Output the [X, Y] coordinate of the center of the cell containing the given text.  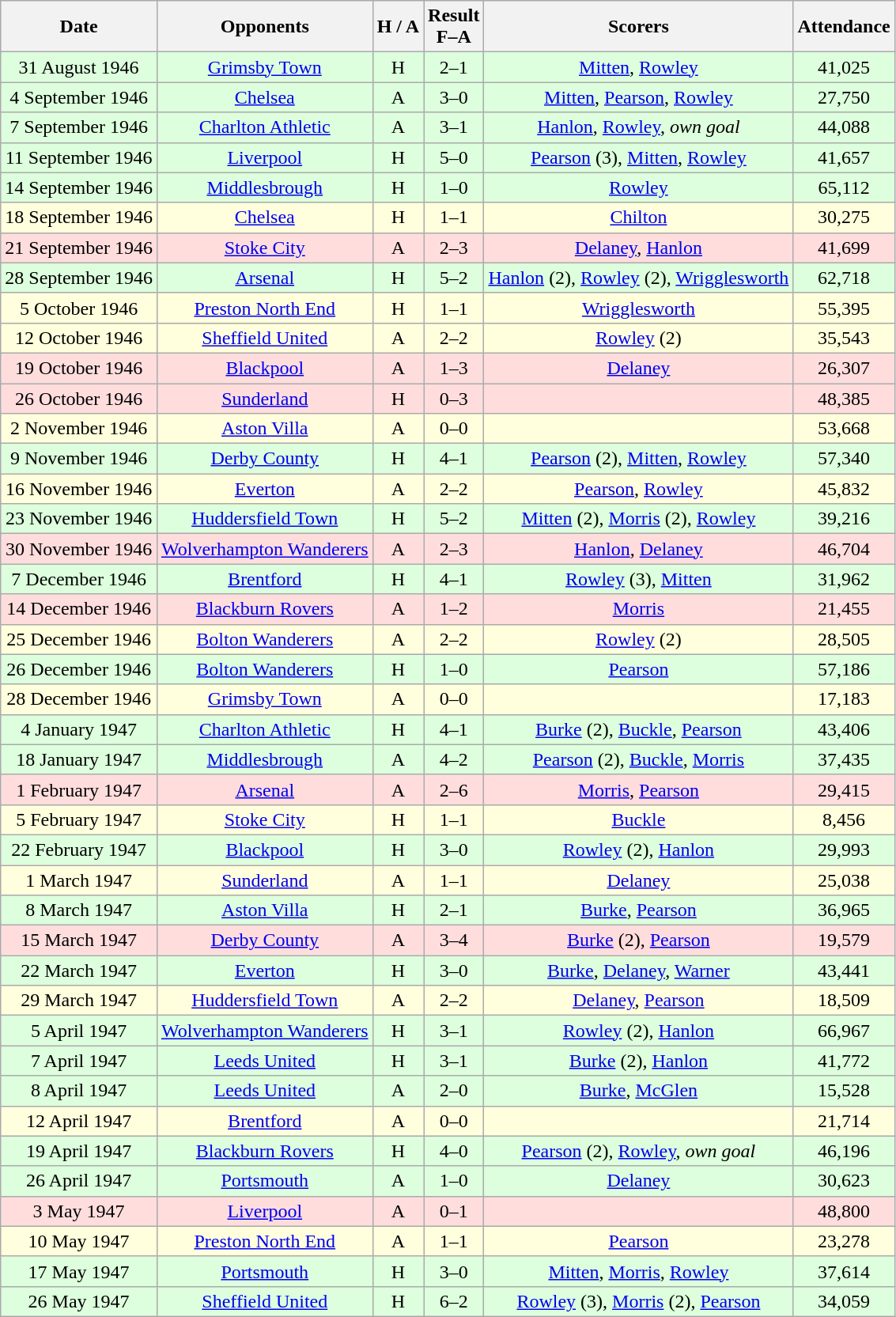
18 September 1946 [79, 218]
Burke, Delaney, Warner [639, 971]
Morris [639, 609]
19,579 [844, 940]
41,772 [844, 1061]
9 November 1946 [79, 459]
26 May 1947 [79, 1301]
41,699 [844, 248]
Pearson, Rowley [639, 489]
H / A [398, 27]
23 November 1946 [79, 519]
66,967 [844, 1031]
30,623 [844, 1181]
5 February 1947 [79, 819]
0–1 [454, 1211]
19 October 1946 [79, 368]
57,186 [844, 669]
Rowley [639, 187]
11 September 1946 [79, 157]
41,025 [844, 67]
18 January 1947 [79, 759]
4–0 [454, 1151]
17,183 [844, 699]
1–2 [454, 609]
21,714 [844, 1121]
34,059 [844, 1301]
ResultF–A [454, 27]
57,340 [844, 459]
8 April 1947 [79, 1091]
8,456 [844, 819]
2 November 1946 [79, 429]
26 October 1946 [79, 398]
3 May 1947 [79, 1211]
44,088 [844, 127]
37,435 [844, 759]
29,415 [844, 789]
5 October 1946 [79, 308]
29 March 1947 [79, 1001]
22 March 1947 [79, 971]
28 September 1946 [79, 278]
26 April 1947 [79, 1181]
Pearson (2), Rowley, own goal [639, 1151]
1 March 1947 [79, 880]
1 February 1947 [79, 789]
2–6 [454, 789]
Mitten, Rowley [639, 67]
19 April 1947 [79, 1151]
23,278 [844, 1241]
41,657 [844, 157]
7 September 1946 [79, 127]
31 August 1946 [79, 67]
Delaney, Hanlon [639, 248]
48,800 [844, 1211]
Pearson (2), Buckle, Morris [639, 759]
35,543 [844, 338]
Hanlon (2), Rowley (2), Wrigglesworth [639, 278]
4–2 [454, 759]
Burke, Pearson [639, 910]
46,196 [844, 1151]
1–3 [454, 368]
26,307 [844, 368]
46,704 [844, 549]
22 February 1947 [79, 850]
10 May 1947 [79, 1241]
30,275 [844, 218]
Pearson (2), Mitten, Rowley [639, 459]
28,505 [844, 639]
17 May 1947 [79, 1271]
21,455 [844, 609]
25 December 1946 [79, 639]
Burke (2), Buckle, Pearson [639, 729]
43,406 [844, 729]
Hanlon, Rowley, own goal [639, 127]
Mitten, Pearson, Rowley [639, 97]
Burke (2), Hanlon [639, 1061]
Delaney, Pearson [639, 1001]
65,112 [844, 187]
12 October 1946 [79, 338]
8 March 1947 [79, 910]
Buckle [639, 819]
Scorers [639, 27]
16 November 1946 [79, 489]
30 November 1946 [79, 549]
Mitten, Morris, Rowley [639, 1271]
Pearson (3), Mitten, Rowley [639, 157]
45,832 [844, 489]
29,993 [844, 850]
27,750 [844, 97]
62,718 [844, 278]
4 January 1947 [79, 729]
7 December 1946 [79, 579]
Attendance [844, 27]
Burke (2), Pearson [639, 940]
4 September 1946 [79, 97]
2–0 [454, 1091]
15 March 1947 [79, 940]
18,509 [844, 1001]
55,395 [844, 308]
Rowley (3), Morris (2), Pearson [639, 1301]
Chilton [639, 218]
53,668 [844, 429]
5 April 1947 [79, 1031]
7 April 1947 [79, 1061]
0–3 [454, 398]
21 September 1946 [79, 248]
Date [79, 27]
37,614 [844, 1271]
6–2 [454, 1301]
Rowley (3), Mitten [639, 579]
43,441 [844, 971]
Wrigglesworth [639, 308]
14 December 1946 [79, 609]
39,216 [844, 519]
Opponents [264, 27]
3–4 [454, 940]
26 December 1946 [79, 669]
36,965 [844, 910]
Morris, Pearson [639, 789]
31,962 [844, 579]
12 April 1947 [79, 1121]
Burke, McGlen [639, 1091]
48,385 [844, 398]
15,528 [844, 1091]
14 September 1946 [79, 187]
Mitten (2), Morris (2), Rowley [639, 519]
28 December 1946 [79, 699]
5–0 [454, 157]
25,038 [844, 880]
Hanlon, Delaney [639, 549]
